Provide the [x, y] coordinate of the cell's center where the given text is located.  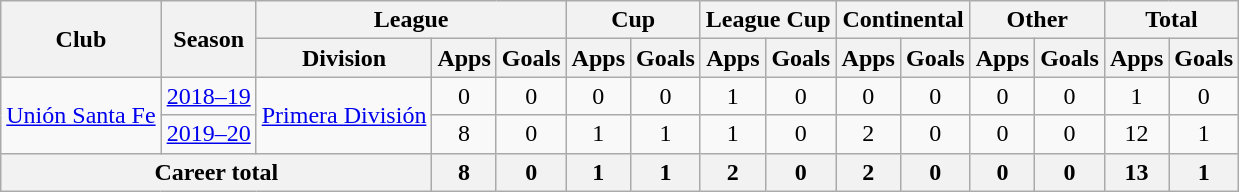
Season [208, 39]
2018–19 [208, 96]
League [411, 20]
Cup [633, 20]
Unión Santa Fe [81, 115]
12 [1136, 134]
Career total [216, 172]
Primera División [344, 115]
Club [81, 39]
Division [344, 58]
Total [1171, 20]
13 [1136, 172]
2019–20 [208, 134]
Other [1037, 20]
League Cup [768, 20]
Continental [903, 20]
